Capture the cell that displays the provided text and extract its [x, y] central coordinate. 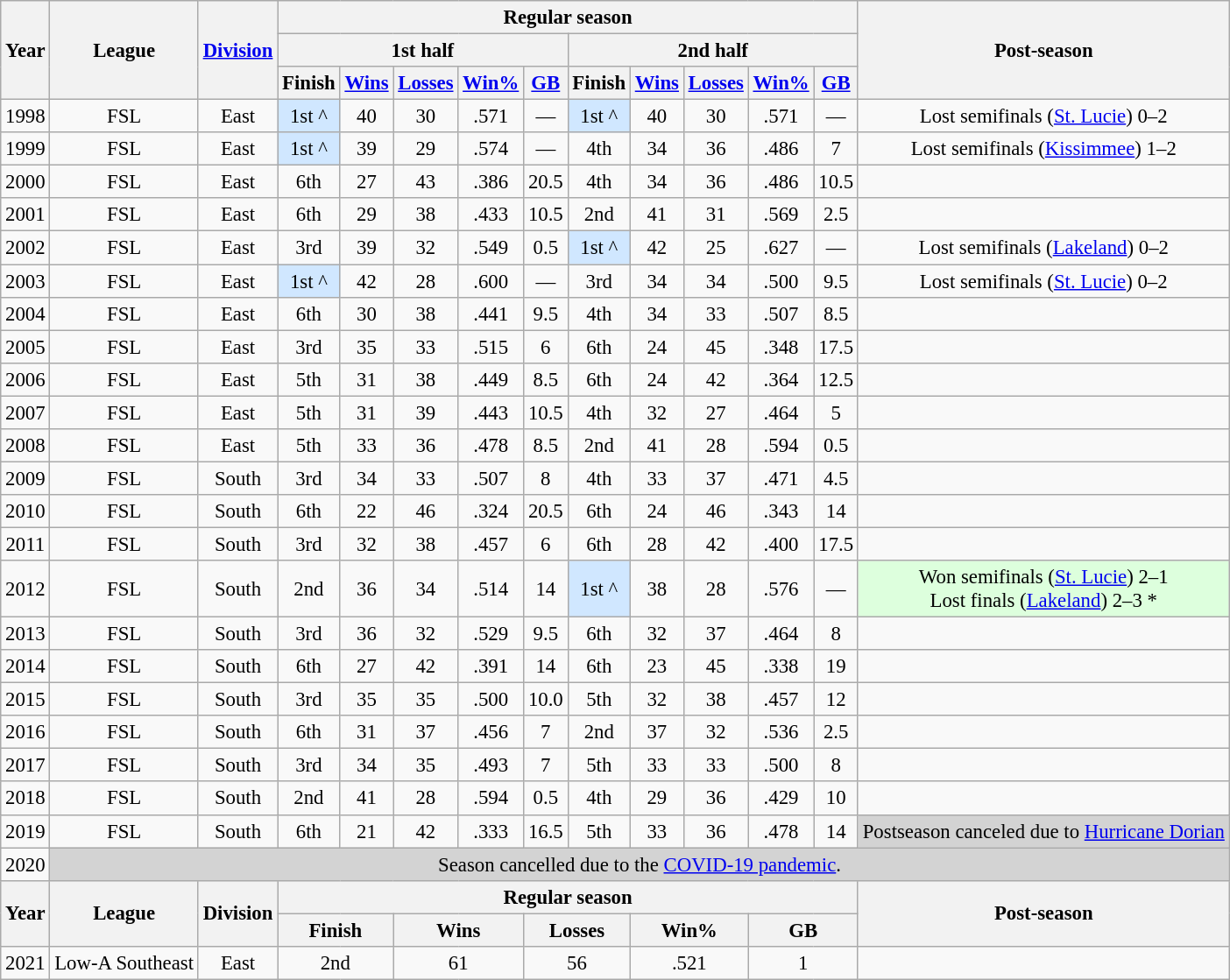
1st half [422, 51]
.576 [781, 589]
Low-A Southeast [124, 963]
10.0 [546, 700]
43 [426, 182]
1998 [25, 116]
2019 [25, 831]
.627 [781, 248]
2003 [25, 281]
.456 [491, 732]
2005 [25, 347]
2012 [25, 589]
.443 [491, 412]
2002 [25, 248]
23 [657, 666]
.569 [781, 215]
.529 [491, 634]
16.5 [546, 831]
Postseason canceled due to Hurricane Dorian [1043, 831]
.514 [491, 589]
2007 [25, 412]
2020 [25, 864]
2008 [25, 446]
12.5 [836, 379]
.449 [491, 379]
2021 [25, 963]
.493 [491, 765]
Lost semifinals (Kissimmee) 1–2 [1043, 149]
2011 [25, 544]
.364 [781, 379]
.391 [491, 666]
4.5 [836, 478]
5 [836, 412]
1999 [25, 149]
.343 [781, 511]
2017 [25, 765]
2018 [25, 799]
25 [716, 248]
19 [836, 666]
56 [577, 963]
.429 [781, 799]
.348 [781, 347]
.536 [781, 732]
.521 [689, 963]
.441 [491, 314]
.574 [491, 149]
12 [836, 700]
2006 [25, 379]
2010 [25, 511]
.338 [781, 666]
2016 [25, 732]
Won semifinals (St. Lucie) 2–1Lost finals (Lakeland) 2–3 * [1043, 589]
2nd half [713, 51]
2004 [25, 314]
61 [459, 963]
.433 [491, 215]
.386 [491, 182]
2013 [25, 634]
2015 [25, 700]
.471 [781, 478]
2014 [25, 666]
21 [366, 831]
.400 [781, 544]
2001 [25, 215]
2009 [25, 478]
.600 [491, 281]
10 [836, 799]
22 [366, 511]
Lost semifinals (Lakeland) 0–2 [1043, 248]
1 [802, 963]
.333 [491, 831]
.515 [491, 347]
2000 [25, 182]
.324 [491, 511]
.549 [491, 248]
Season cancelled due to the COVID-19 pandemic. [640, 864]
